Return the (x, y) coordinate for the center point of the cell that contains the specified text.  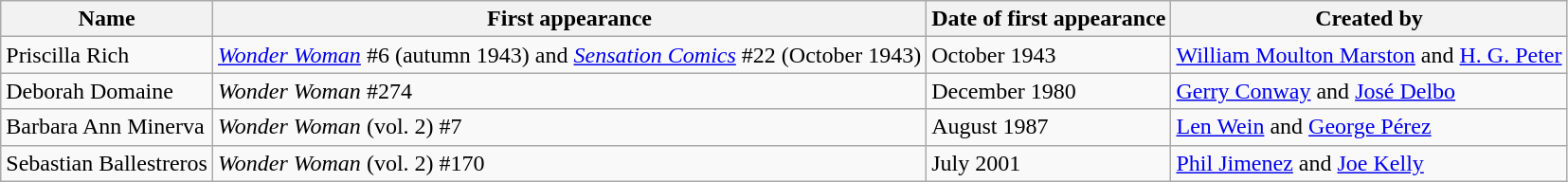
Phil Jimenez and Joe Kelly (1369, 163)
December 1980 (1049, 91)
Date of first appearance (1049, 19)
William Moulton Marston and H. G. Peter (1369, 55)
Wonder Woman #274 (568, 91)
Barbara Ann Minerva (107, 127)
Wonder Woman #6 (autumn 1943) and Sensation Comics #22 (October 1943) (568, 55)
Len Wein and George Pérez (1369, 127)
Wonder Woman (vol. 2) #170 (568, 163)
First appearance (568, 19)
August 1987 (1049, 127)
October 1943 (1049, 55)
Gerry Conway and José Delbo (1369, 91)
Sebastian Ballestreros (107, 163)
July 2001 (1049, 163)
Priscilla Rich (107, 55)
Wonder Woman (vol. 2) #7 (568, 127)
Created by (1369, 19)
Name (107, 19)
Deborah Domaine (107, 91)
